Scan for the cell matching the given text and deliver its (X, Y) coordinate at center. 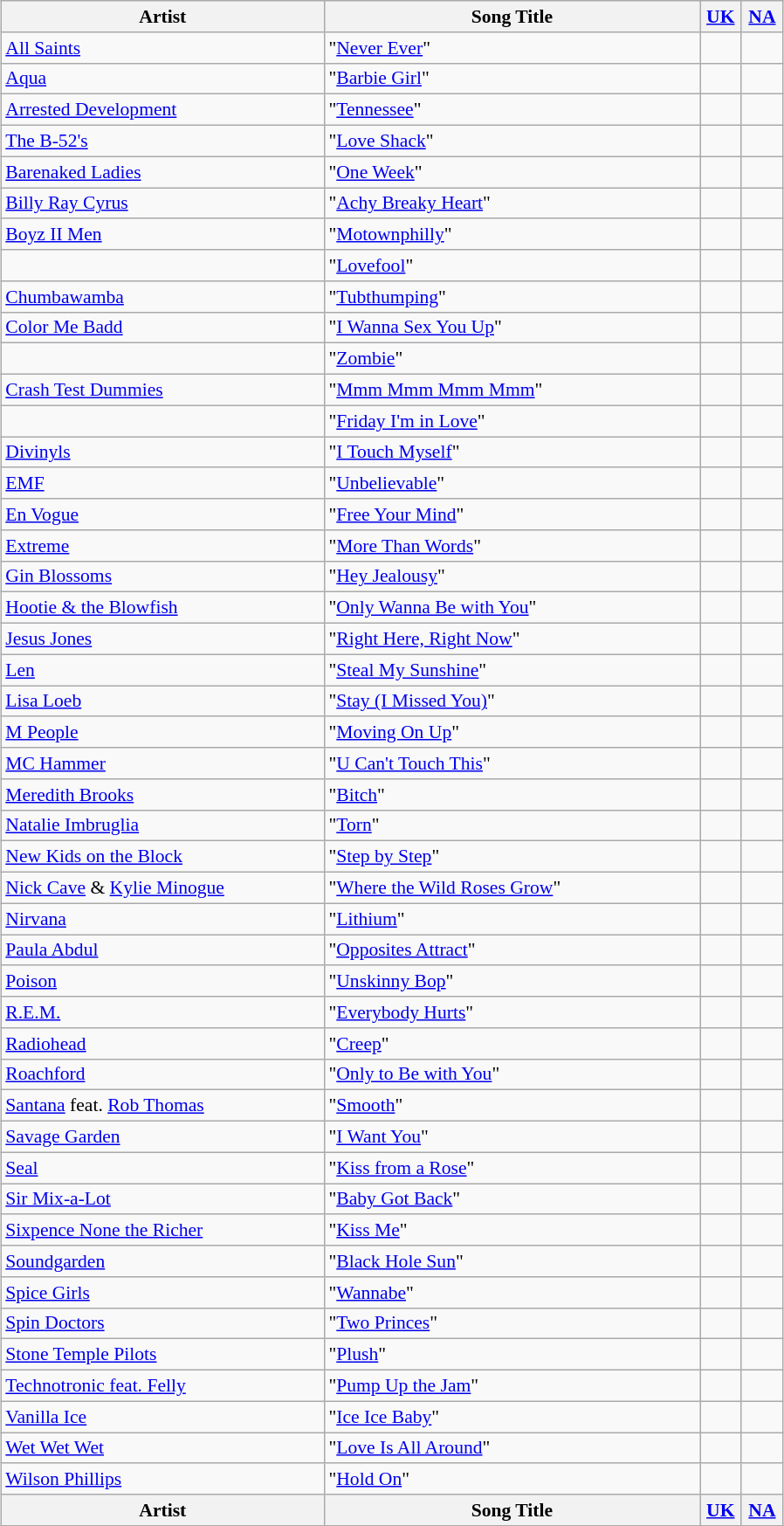
"Two Princes" (512, 1323)
EMF (162, 483)
Jesus Jones (162, 639)
"Free Your Mind" (512, 514)
"Barbie Girl" (512, 79)
En Vogue (162, 514)
"Hold On" (512, 1479)
"Creep" (512, 1043)
Len (162, 670)
"Lovefool" (512, 266)
Arrested Development (162, 110)
"Tennessee" (512, 110)
"Moving On Up" (512, 732)
"Motownphilly" (512, 234)
"Friday I'm in Love" (512, 421)
"More Than Words" (512, 545)
Radiohead (162, 1043)
"Opposites Attract" (512, 950)
M People (162, 732)
The B-52's (162, 141)
Gin Blossoms (162, 577)
"Only to Be with You" (512, 1074)
"Bitch" (512, 794)
"Kiss from a Rose" (512, 1168)
"Black Hole Sun" (512, 1261)
"Wannabe" (512, 1292)
MC Hammer (162, 763)
Boyz II Men (162, 234)
Nick Cave & Kylie Minogue (162, 887)
Color Me Badd (162, 328)
R.E.M. (162, 1012)
Nirvana (162, 919)
"Plush" (512, 1355)
Spin Doctors (162, 1323)
Divinyls (162, 452)
"I Want You" (512, 1136)
Poison (162, 981)
"Ice Ice Baby" (512, 1417)
"Smooth" (512, 1106)
"Right Here, Right Now" (512, 639)
Sir Mix-a-Lot (162, 1198)
"Step by Step" (512, 857)
Extreme (162, 545)
Savage Garden (162, 1136)
"U Can't Touch This" (512, 763)
Seal (162, 1168)
"One Week" (512, 172)
"Zombie" (512, 359)
Chumbawamba (162, 296)
"Mmm Mmm Mmm Mmm" (512, 390)
"Unskinny Bop" (512, 981)
Spice Girls (162, 1292)
Billy Ray Cyrus (162, 203)
"Kiss Me" (512, 1230)
"Everybody Hurts" (512, 1012)
Sixpence None the Richer (162, 1230)
All Saints (162, 47)
Technotronic feat. Felly (162, 1385)
"I Touch Myself" (512, 452)
"Love Is All Around" (512, 1448)
"Baby Got Back" (512, 1198)
Natalie Imbruglia (162, 825)
"Hey Jealousy" (512, 577)
"Unbelievable" (512, 483)
"I Wanna Sex You Up" (512, 328)
Wet Wet Wet (162, 1448)
"Tubthumping" (512, 296)
Soundgarden (162, 1261)
"Only Wanna Be with You" (512, 608)
"Never Ever" (512, 47)
"Steal My Sunshine" (512, 670)
"Lithium" (512, 919)
Paula Abdul (162, 950)
"Love Shack" (512, 141)
Aqua (162, 79)
Wilson Phillips (162, 1479)
Roachford (162, 1074)
Barenaked Ladies (162, 172)
New Kids on the Block (162, 857)
"Pump Up the Jam" (512, 1385)
Hootie & the Blowfish (162, 608)
Meredith Brooks (162, 794)
"Torn" (512, 825)
Vanilla Ice (162, 1417)
"Achy Breaky Heart" (512, 203)
Lisa Loeb (162, 701)
Crash Test Dummies (162, 390)
"Where the Wild Roses Grow" (512, 887)
Santana feat. Rob Thomas (162, 1106)
"Stay (I Missed You)" (512, 701)
Stone Temple Pilots (162, 1355)
